Determine the (X, Y) coordinate at the center of the cell enclosing the given text.  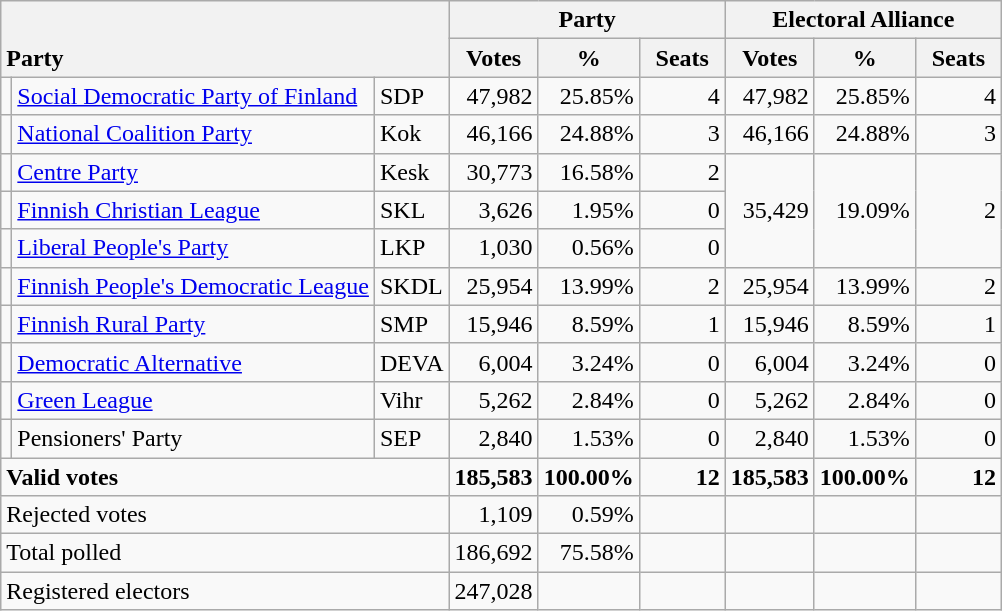
0.59% (588, 515)
16.58% (588, 172)
SDP (412, 96)
Finnish Christian League (194, 210)
Democratic Alternative (194, 362)
3,626 (494, 210)
1,109 (494, 515)
Vihr (412, 400)
30,773 (494, 172)
1.95% (588, 210)
186,692 (494, 553)
Social Democratic Party of Finland (194, 96)
Registered electors (225, 591)
247,028 (494, 591)
1,030 (494, 248)
Valid votes (225, 477)
Electoral Alliance (863, 20)
Finnish People's Democratic League (194, 286)
75.58% (588, 553)
Rejected votes (225, 515)
DEVA (412, 362)
Finnish Rural Party (194, 324)
Liberal People's Party (194, 248)
Kesk (412, 172)
35,429 (770, 210)
National Coalition Party (194, 134)
SKDL (412, 286)
Total polled (225, 553)
Green League (194, 400)
SKL (412, 210)
LKP (412, 248)
19.09% (864, 210)
Centre Party (194, 172)
SMP (412, 324)
0.56% (588, 248)
Pensioners' Party (194, 438)
Kok (412, 134)
SEP (412, 438)
